Provide the (X, Y) coordinate of the cell's center where the given text is located.  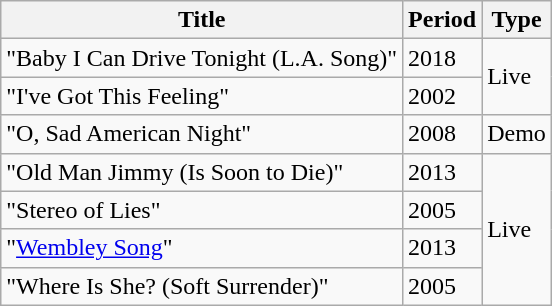
"Old Man Jimmy (Is Soon to Die)" (202, 172)
"I've Got This Feeling" (202, 96)
Type (517, 20)
Period (442, 20)
2018 (442, 58)
"Baby I Can Drive Tonight (L.A. Song)" (202, 58)
"Where Is She? (Soft Surrender)" (202, 286)
2002 (442, 96)
"Stereo of Lies" (202, 210)
Title (202, 20)
2008 (442, 134)
"Wembley Song" (202, 248)
Demo (517, 134)
"O, Sad American Night" (202, 134)
